Provide the (X, Y) coordinate of the cell's center where the given text is located.  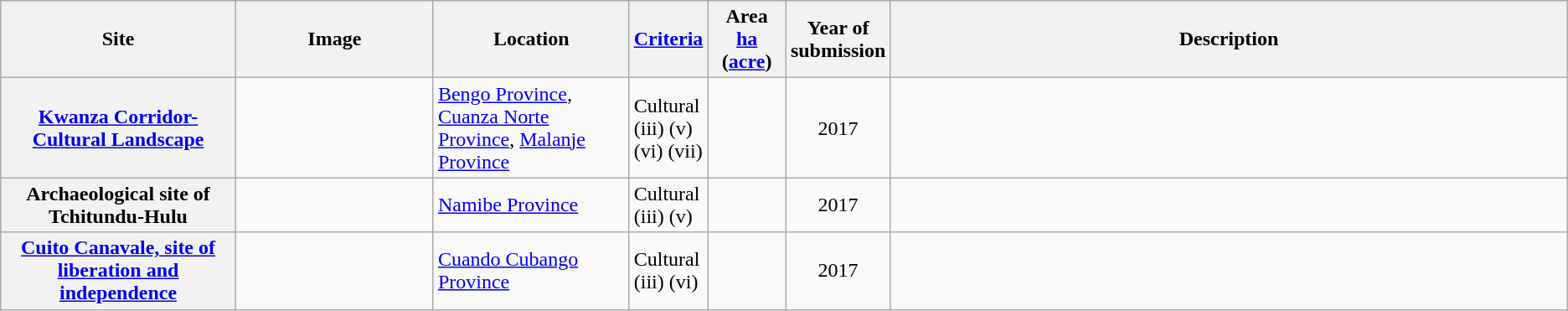
Kwanza Corridor-Cultural Landscape (119, 127)
Bengo Province, Cuanza Norte Province, Malanje Province (531, 127)
Location (531, 39)
Cultural (iii) (v) (668, 205)
Year of submission (838, 39)
Cuito Canavale, site of liberation and independence (119, 271)
Image (334, 39)
Site (119, 39)
Description (1229, 39)
Criteria (668, 39)
Cuando Cubango Province (531, 271)
Cultural (iii) (v) (vi) (vii) (668, 127)
Namibe Province (531, 205)
Cultural (iii) (vi) (668, 271)
Archaeological site of Tchitundu-Hulu (119, 205)
Areaha (acre) (747, 39)
